Search for the cell housing the specified text and yield its [x, y] center coordinate. 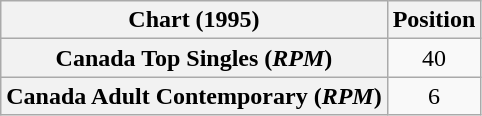
Canada Adult Contemporary (RPM) [194, 96]
6 [434, 96]
40 [434, 58]
Position [434, 20]
Chart (1995) [194, 20]
Canada Top Singles (RPM) [194, 58]
